Detect which cell encompasses the target text, then output its [x, y] center coordinate. 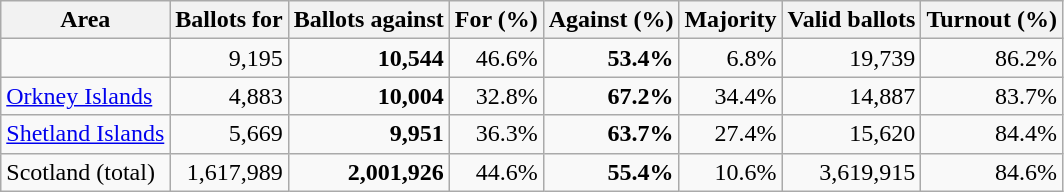
Scotland (total) [86, 172]
86.2% [992, 58]
14,887 [852, 96]
Area [86, 20]
5,669 [229, 134]
Turnout (%) [992, 20]
83.7% [992, 96]
32.8% [496, 96]
19,739 [852, 58]
55.4% [611, 172]
67.2% [611, 96]
53.4% [611, 58]
3,619,915 [852, 172]
84.6% [992, 172]
2,001,926 [368, 172]
15,620 [852, 134]
Orkney Islands [86, 96]
Shetland Islands [86, 134]
1,617,989 [229, 172]
44.6% [496, 172]
4,883 [229, 96]
9,951 [368, 134]
For (%) [496, 20]
10.6% [730, 172]
10,004 [368, 96]
Ballots for [229, 20]
27.4% [730, 134]
36.3% [496, 134]
10,544 [368, 58]
9,195 [229, 58]
Majority [730, 20]
Against (%) [611, 20]
Valid ballots [852, 20]
34.4% [730, 96]
Ballots against [368, 20]
84.4% [992, 134]
46.6% [496, 58]
6.8% [730, 58]
63.7% [611, 134]
